Search for the cell housing the specified text and yield its [X, Y] center coordinate. 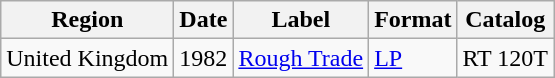
Format [413, 20]
Catalog [506, 20]
RT 120T [506, 58]
LP [413, 58]
Date [204, 20]
1982 [204, 58]
United Kingdom [88, 58]
Label [301, 20]
Region [88, 20]
Rough Trade [301, 58]
